From the cell containing the given text, extract its center point as (x, y) coordinate. 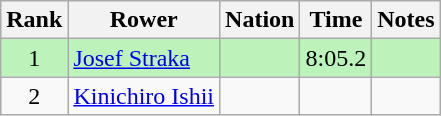
2 (34, 96)
Rower (144, 20)
Notes (406, 20)
Time (336, 20)
Kinichiro Ishii (144, 96)
8:05.2 (336, 58)
Rank (34, 20)
Josef Straka (144, 58)
1 (34, 58)
Nation (260, 20)
